Locate the cell with the specified text and output its (X, Y) center coordinate. 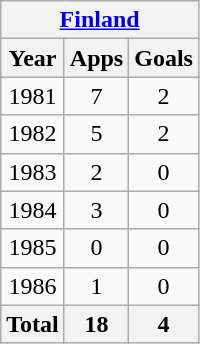
4 (164, 324)
1986 (33, 286)
1983 (33, 172)
Year (33, 58)
1 (96, 286)
7 (96, 96)
3 (96, 210)
Total (33, 324)
Apps (96, 58)
1984 (33, 210)
5 (96, 134)
1982 (33, 134)
Finland (100, 20)
18 (96, 324)
1981 (33, 96)
1985 (33, 248)
Goals (164, 58)
